Return the [x, y] coordinate for the center point of the cell that contains the specified text.  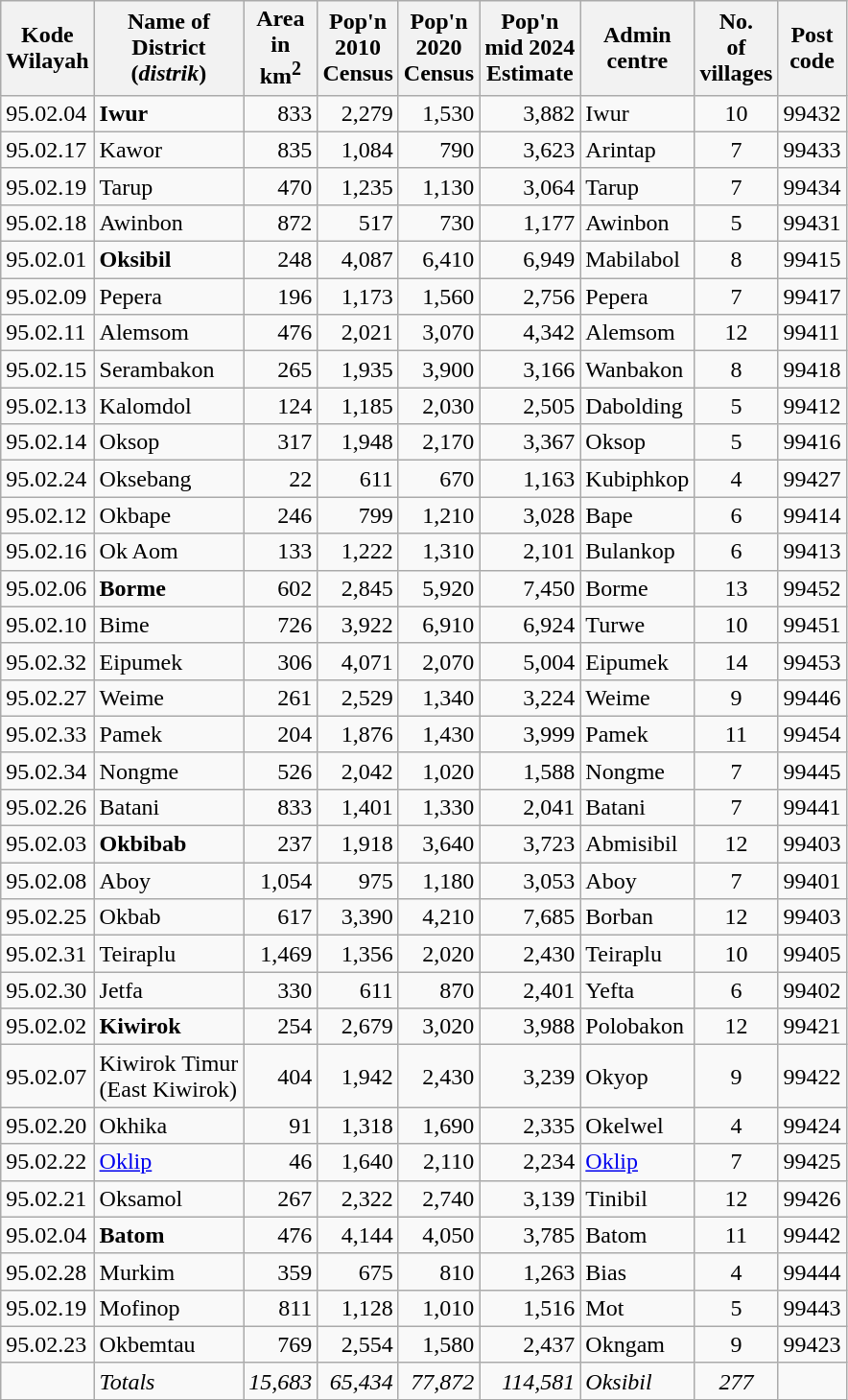
99451 [812, 625]
7,450 [530, 588]
3,922 [358, 625]
133 [280, 552]
2,845 [358, 588]
2,020 [438, 954]
306 [280, 661]
Dabolding [637, 406]
3,640 [438, 844]
261 [280, 698]
870 [438, 990]
95.02.28 [48, 1271]
1,530 [438, 113]
95.02.06 [48, 588]
99432 [812, 113]
Pop'n 2010Census [358, 48]
3,028 [530, 515]
4,071 [358, 661]
99441 [812, 807]
99421 [812, 1027]
1,173 [358, 297]
726 [280, 625]
Bime [169, 625]
No.ofvillages [737, 48]
810 [438, 1271]
1,516 [530, 1308]
99431 [812, 223]
95.02.18 [48, 223]
95.02.01 [48, 260]
Okyop [637, 1077]
124 [280, 406]
2,322 [358, 1198]
1,330 [438, 807]
517 [358, 223]
95.02.09 [48, 297]
1,876 [358, 734]
5,920 [438, 588]
1,020 [438, 771]
1,177 [530, 223]
99411 [812, 333]
95.02.34 [48, 771]
Area in km2 [280, 48]
99416 [812, 442]
99442 [812, 1235]
1,222 [358, 552]
2,679 [358, 1027]
99427 [812, 479]
95.02.13 [48, 406]
1,640 [358, 1162]
790 [438, 150]
99402 [812, 990]
95.02.10 [48, 625]
95.02.03 [48, 844]
14 [737, 661]
95.02.17 [48, 150]
1,163 [530, 479]
95.02.15 [48, 369]
95.02.22 [48, 1162]
246 [280, 515]
4,342 [530, 333]
799 [358, 515]
99405 [812, 954]
Okbape [169, 515]
95.02.31 [48, 954]
470 [280, 186]
3,239 [530, 1077]
3,623 [530, 150]
2,234 [530, 1162]
95.02.11 [48, 333]
237 [280, 844]
95.02.14 [48, 442]
Bulankop [637, 552]
Kiwirok Timur (East Kiwirok) [169, 1077]
95.02.32 [48, 661]
95.02.26 [48, 807]
670 [438, 479]
3,900 [438, 369]
1,210 [438, 515]
Okngam [637, 1344]
2,030 [438, 406]
1,935 [358, 369]
196 [280, 297]
Mabilabol [637, 260]
99433 [812, 150]
Kalomdol [169, 406]
3,390 [358, 917]
15,683 [280, 1381]
1,560 [438, 297]
2,279 [358, 113]
1,318 [358, 1126]
99443 [812, 1308]
769 [280, 1344]
95.02.21 [48, 1198]
99401 [812, 881]
99453 [812, 661]
4,144 [358, 1235]
872 [280, 223]
1,942 [358, 1077]
99417 [812, 297]
Mofinop [169, 1308]
2,335 [530, 1126]
Bape [637, 515]
2,101 [530, 552]
95.02.30 [48, 990]
1,010 [438, 1308]
Kawor [169, 150]
Jetfa [169, 990]
2,110 [438, 1162]
3,053 [530, 881]
3,139 [530, 1198]
99454 [812, 734]
617 [280, 917]
99418 [812, 369]
267 [280, 1198]
13 [737, 588]
Tinibil [637, 1198]
95.02.02 [48, 1027]
99422 [812, 1077]
99425 [812, 1162]
2,437 [530, 1344]
7,685 [530, 917]
1,430 [438, 734]
1,580 [438, 1344]
Mot [637, 1308]
404 [280, 1077]
1,948 [358, 442]
99445 [812, 771]
99423 [812, 1344]
6,924 [530, 625]
99434 [812, 186]
99426 [812, 1198]
2,529 [358, 698]
3,785 [530, 1235]
Name ofDistrict(distrik) [169, 48]
1,084 [358, 150]
Bias [637, 1271]
2,505 [530, 406]
1,180 [438, 881]
3,723 [530, 844]
Kubiphkop [637, 479]
Oksebang [169, 479]
330 [280, 990]
Oksamol [169, 1198]
Totals [169, 1381]
248 [280, 260]
3,367 [530, 442]
Turwe [637, 625]
95.02.23 [48, 1344]
3,882 [530, 113]
Okbab [169, 917]
1,263 [530, 1271]
Wanbakon [637, 369]
1,588 [530, 771]
Ok Aom [169, 552]
2,740 [438, 1198]
975 [358, 881]
22 [280, 479]
Admincentre [637, 48]
95.02.20 [48, 1126]
1,054 [280, 881]
277 [737, 1381]
95.02.07 [48, 1077]
526 [280, 771]
730 [438, 223]
835 [280, 150]
Okhika [169, 1126]
2,554 [358, 1344]
265 [280, 369]
3,166 [530, 369]
Kode Wilayah [48, 48]
6,410 [438, 260]
95.02.27 [48, 698]
317 [280, 442]
3,224 [530, 698]
91 [280, 1126]
2,401 [530, 990]
2,041 [530, 807]
Okbemtau [169, 1344]
1,469 [280, 954]
Murkim [169, 1271]
77,872 [438, 1381]
95.02.08 [48, 881]
3,988 [530, 1027]
2,756 [530, 297]
2,042 [358, 771]
1,918 [358, 844]
99446 [812, 698]
6,949 [530, 260]
Polobakon [637, 1027]
1,310 [438, 552]
3,020 [438, 1027]
Arintap [637, 150]
3,070 [438, 333]
1,128 [358, 1308]
4,087 [358, 260]
1,690 [438, 1126]
204 [280, 734]
99415 [812, 260]
4,210 [438, 917]
Okelwel [637, 1126]
4,050 [438, 1235]
254 [280, 1027]
99424 [812, 1126]
114,581 [530, 1381]
6,910 [438, 625]
1,356 [358, 954]
2,170 [438, 442]
Serambakon [169, 369]
1,235 [358, 186]
46 [280, 1162]
95.02.25 [48, 917]
1,185 [358, 406]
95.02.12 [48, 515]
1,340 [438, 698]
811 [280, 1308]
2,021 [358, 333]
99444 [812, 1271]
3,064 [530, 186]
Borban [637, 917]
95.02.24 [48, 479]
95.02.33 [48, 734]
1,130 [438, 186]
675 [358, 1271]
359 [280, 1271]
1,401 [358, 807]
99412 [812, 406]
65,434 [358, 1381]
95.02.16 [48, 552]
2,070 [438, 661]
5,004 [530, 661]
Pop'n 2020Census [438, 48]
99414 [812, 515]
99413 [812, 552]
Pop'n mid 2024Estimate [530, 48]
Okbibab [169, 844]
Postcode [812, 48]
Kiwirok [169, 1027]
99452 [812, 588]
Abmisibil [637, 844]
602 [280, 588]
Yefta [637, 990]
3,999 [530, 734]
